Provide the (x, y) coordinate of the cell's center where the given text is located.  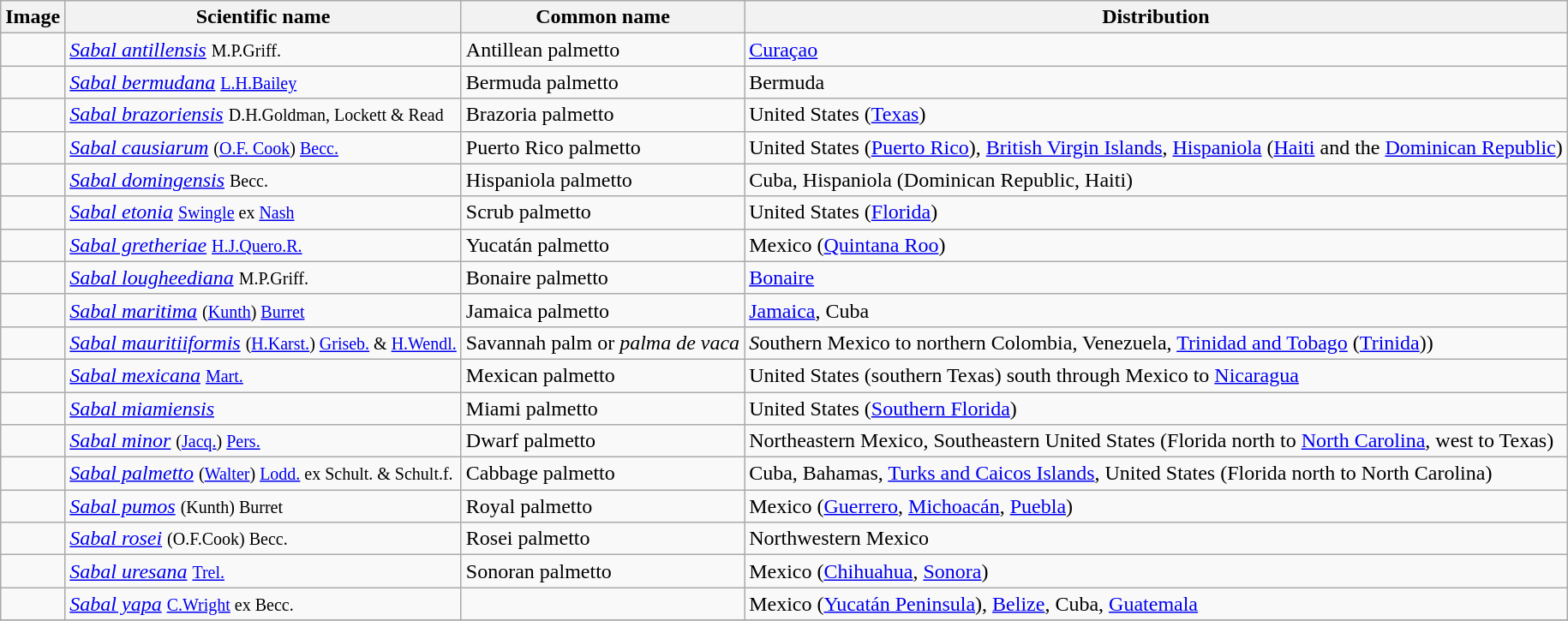
United States (Texas) (1157, 115)
Sabal miamiensis (264, 409)
Sabal causiarum (O.F. Cook) Becc. (264, 147)
United States (southern Texas) south through Mexico to Nicaragua (1157, 375)
Sabal mauritiiformis (H.Karst.) Griseb. & H.Wendl. (264, 343)
Common name (602, 17)
Southern Mexico to northern Colombia, Venezuela, Trinidad and Tobago (Trinida)) (1157, 343)
Northeastern Mexico, Southeastern United States (Florida north to North Carolina, west to Texas) (1157, 441)
Jamaica palmetto (602, 310)
United States (Southern Florida) (1157, 409)
Bermuda (1157, 82)
Sabal antillensis M.P.Griff. (264, 50)
Hispaniola palmetto (602, 180)
Sabal minor (Jacq.) Pers. (264, 441)
Jamaica, Cuba (1157, 310)
Cabbage palmetto (602, 474)
Sabal lougheediana M.P.Griff. (264, 278)
Sabal maritima (Kunth) Burret (264, 310)
Sabal domingensis Becc. (264, 180)
Mexico (Chihuahua, Sonora) (1157, 571)
Bonaire palmetto (602, 278)
Sabal pumos (Kunth) Burret (264, 506)
Sabal brazoriensis D.H.Goldman, Lockett & Read (264, 115)
Puerto Rico palmetto (602, 147)
Sabal uresana Trel. (264, 571)
Curaçao (1157, 50)
Scientific name (264, 17)
Sabal yapa C.Wright ex Becc. (264, 604)
Sonoran palmetto (602, 571)
Mexican palmetto (602, 375)
Rosei palmetto (602, 539)
Mexico (Yucatán Peninsula), Belize, Cuba, Guatemala (1157, 604)
Mexico (Guerrero, Michoacán, Puebla) (1157, 506)
Sabal mexicana Mart. (264, 375)
Northwestern Mexico (1157, 539)
Royal palmetto (602, 506)
United States (Florida) (1157, 212)
Sabal rosei (O.F.Cook) Becc. (264, 539)
Mexico (Quintana Roo) (1157, 245)
Distribution (1157, 17)
Bonaire (1157, 278)
Miami palmetto (602, 409)
Savannah palm or palma de vaca (602, 343)
Brazoria palmetto (602, 115)
Yucatán palmetto (602, 245)
Cuba, Bahamas, Turks and Caicos Islands, United States (Florida north to North Carolina) (1157, 474)
United States (Puerto Rico), British Virgin Islands, Hispaniola (Haiti and the Dominican Republic) (1157, 147)
Cuba, Hispaniola (Dominican Republic, Haiti) (1157, 180)
Scrub palmetto (602, 212)
Dwarf palmetto (602, 441)
Antillean palmetto (602, 50)
Sabal palmetto (Walter) Lodd. ex Schult. & Schult.f. (264, 474)
Sabal bermudana L.H.Bailey (264, 82)
Bermuda palmetto (602, 82)
Sabal gretheriae H.J.Quero.R. (264, 245)
Image (33, 17)
Sabal etonia Swingle ex Nash (264, 212)
